Provide the (x, y) coordinate of the cell's center where the given text is located.  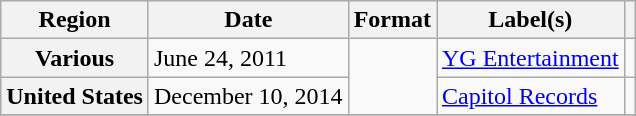
December 10, 2014 (248, 96)
June 24, 2011 (248, 58)
YG Entertainment (530, 58)
United States (75, 96)
Format (392, 20)
Capitol Records (530, 96)
Label(s) (530, 20)
Region (75, 20)
Date (248, 20)
Various (75, 58)
